Output the [x, y] coordinate of the center of the cell containing the given text.  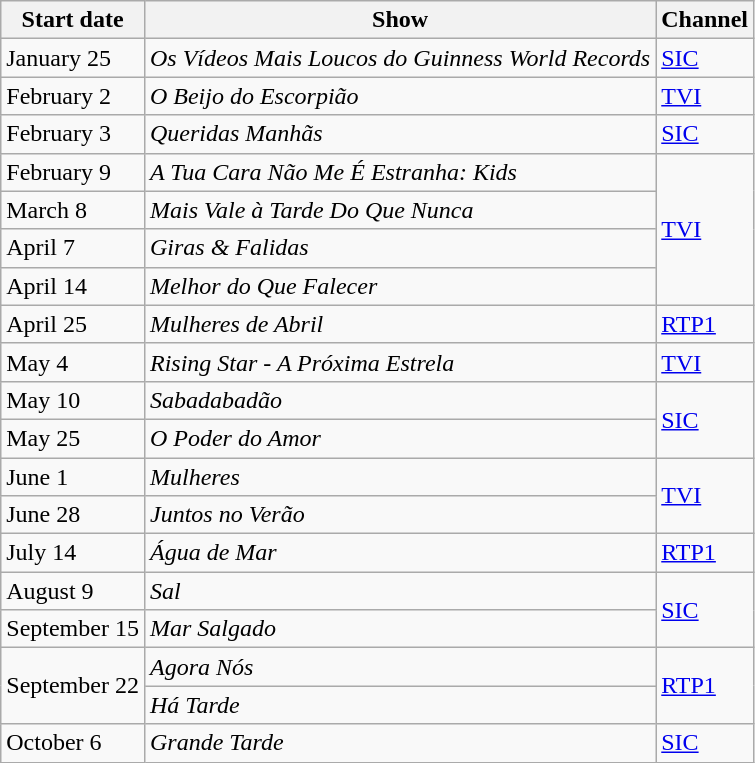
A Tua Cara Não Me É Estranha: Kids [400, 172]
Melhor do Que Falecer [400, 286]
June 28 [73, 515]
Rising Star - A Próxima Estrela [400, 362]
July 14 [73, 553]
O Poder do Amor [400, 438]
Mar Salgado [400, 629]
Água de Mar [400, 553]
January 25 [73, 58]
February 9 [73, 172]
February 3 [73, 134]
Queridas Manhãs [400, 134]
April 7 [73, 248]
June 1 [73, 477]
May 25 [73, 438]
October 6 [73, 743]
O Beijo do Escorpião [400, 96]
May 10 [73, 400]
Channel [705, 20]
Os Vídeos Mais Loucos do Guinness World Records [400, 58]
Mulheres [400, 477]
March 8 [73, 210]
Grande Tarde [400, 743]
Juntos no Verão [400, 515]
April 25 [73, 324]
Sabadabadão [400, 400]
August 9 [73, 591]
February 2 [73, 96]
Mais Vale à Tarde Do Que Nunca [400, 210]
Há Tarde [400, 705]
May 4 [73, 362]
September 22 [73, 686]
Show [400, 20]
Mulheres de Abril [400, 324]
September 15 [73, 629]
Agora Nós [400, 667]
Start date [73, 20]
April 14 [73, 286]
Giras & Falidas [400, 248]
Sal [400, 591]
